Capture the cell that displays the provided text and extract its (x, y) central coordinate. 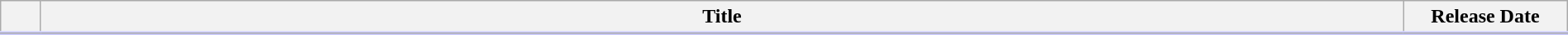
Title (721, 17)
Release Date (1485, 17)
